Search for the cell housing the specified text and yield its (X, Y) center coordinate. 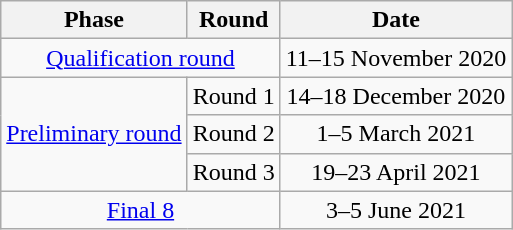
Phase (94, 20)
11–15 November 2020 (396, 58)
Final 8 (140, 210)
Round 1 (234, 96)
Round 3 (234, 172)
Qualification round (140, 58)
Round (234, 20)
19–23 April 2021 (396, 172)
Round 2 (234, 134)
Date (396, 20)
14–18 December 2020 (396, 96)
3–5 June 2021 (396, 210)
1–5 March 2021 (396, 134)
Preliminary round (94, 134)
